Return the [X, Y] coordinate for the center point of the cell that contains the specified text.  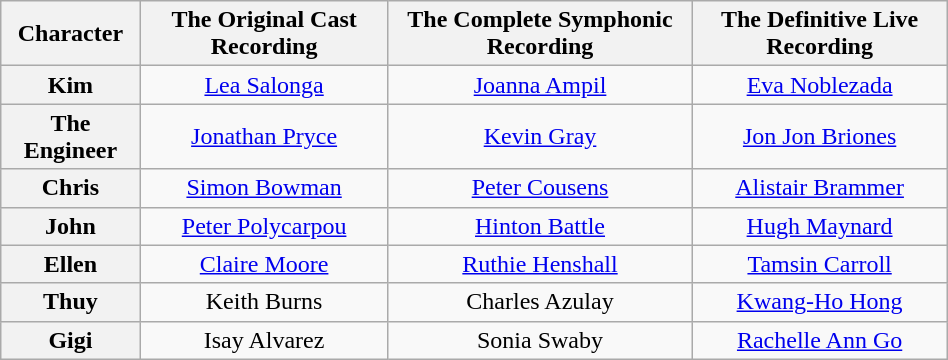
Ellen [70, 264]
Jonathan Pryce [264, 136]
Keith Burns [264, 302]
Character [70, 34]
John [70, 226]
Peter Polycarpou [264, 226]
Lea Salonga [264, 85]
Joanna Ampil [540, 85]
Chris [70, 188]
Alistair Brammer [820, 188]
The Original Cast Recording [264, 34]
Kim [70, 85]
Peter Cousens [540, 188]
Hinton Battle [540, 226]
Gigi [70, 340]
Isay Alvarez [264, 340]
The Engineer [70, 136]
Kevin Gray [540, 136]
The Complete Symphonic Recording [540, 34]
Charles Azulay [540, 302]
Claire Moore [264, 264]
Simon Bowman [264, 188]
Rachelle Ann Go [820, 340]
Ruthie Henshall [540, 264]
Jon Jon Briones [820, 136]
Eva Noblezada [820, 85]
Thuy [70, 302]
Kwang-Ho Hong [820, 302]
Sonia Swaby [540, 340]
Hugh Maynard [820, 226]
The Definitive Live Recording [820, 34]
Tamsin Carroll [820, 264]
